Detect which cell encompasses the target text, then output its [X, Y] center coordinate. 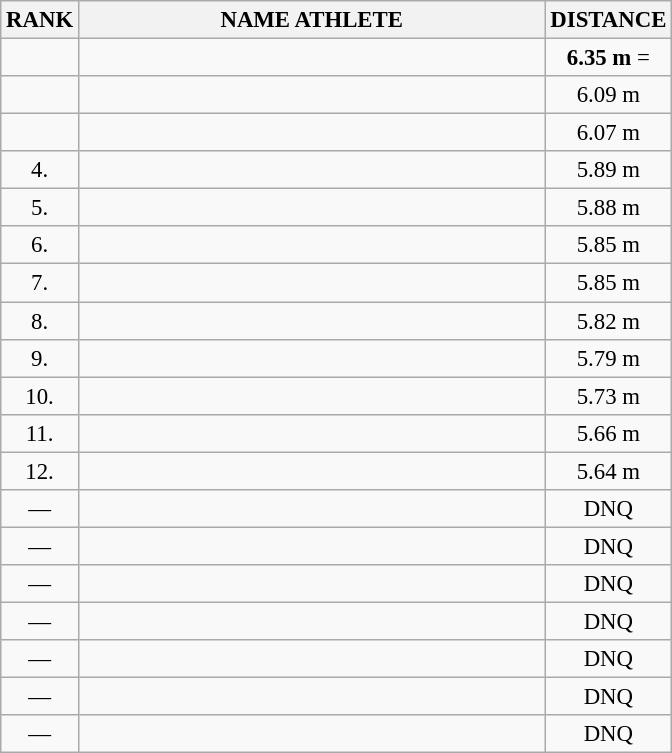
6.09 m [608, 95]
5.66 m [608, 433]
5.82 m [608, 321]
DISTANCE [608, 20]
NAME ATHLETE [312, 20]
5.73 m [608, 396]
5.88 m [608, 208]
5.64 m [608, 471]
12. [40, 471]
6. [40, 245]
8. [40, 321]
10. [40, 396]
RANK [40, 20]
5. [40, 208]
5.89 m [608, 170]
11. [40, 433]
9. [40, 358]
5.79 m [608, 358]
4. [40, 170]
6.35 m = [608, 58]
7. [40, 283]
6.07 m [608, 133]
